Search for the cell housing the specified text and yield its [x, y] center coordinate. 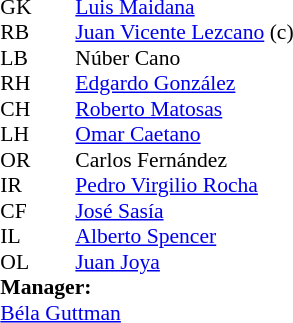
Juan Joya [184, 262]
Manager: [146, 287]
CF [19, 211]
OL [19, 262]
IL [19, 237]
José Sasía [184, 211]
Juan Vicente Lezcano (c) [184, 33]
RB [19, 33]
RH [19, 83]
OR [19, 160]
CH [19, 109]
Omar Caetano [184, 135]
Pedro Virgilio Rocha [184, 185]
Alberto Spencer [184, 237]
IR [19, 185]
Edgardo González [184, 83]
Roberto Matosas [184, 109]
LB [19, 58]
LH [19, 135]
Carlos Fernández [184, 160]
Núber Cano [184, 58]
